Search for the cell housing the specified text and yield its (X, Y) center coordinate. 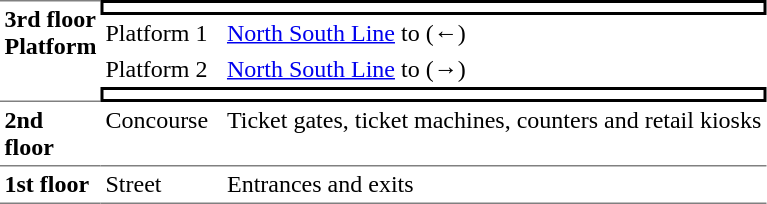
North South Line to (→) (494, 69)
2nd floor (50, 134)
3rd floorPlatform (50, 51)
1st floor (50, 185)
Platform 1 (162, 33)
Entrances and exits (494, 185)
North South Line to (←) (494, 33)
Street (162, 185)
Ticket gates, ticket machines, counters and retail kiosks (494, 134)
Platform 2 (162, 69)
Concourse (162, 134)
